Capture the cell that displays the provided text and extract its (x, y) central coordinate. 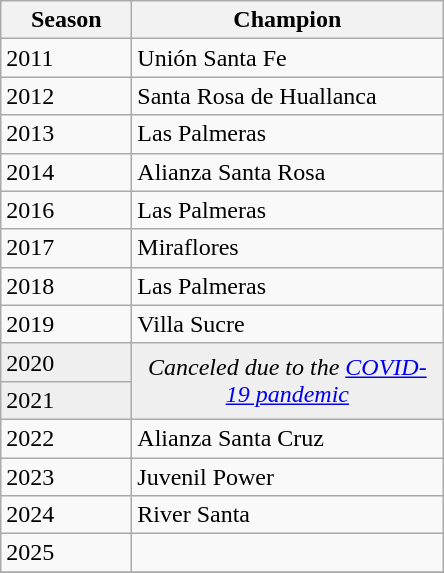
2024 (66, 515)
Canceled due to the COVID-19 pandemic (288, 381)
Santa Rosa de Huallanca (288, 96)
Alianza Santa Rosa (288, 172)
2011 (66, 58)
2014 (66, 172)
River Santa (288, 515)
2022 (66, 438)
2021 (66, 400)
Unión Santa Fe (288, 58)
2025 (66, 553)
Juvenil Power (288, 477)
Alianza Santa Cruz (288, 438)
Season (66, 20)
2013 (66, 134)
2017 (66, 248)
2023 (66, 477)
2018 (66, 286)
Villa Sucre (288, 324)
2016 (66, 210)
2012 (66, 96)
2020 (66, 362)
Miraflores (288, 248)
Champion (288, 20)
2019 (66, 324)
